Find where the given text appears and provide that cell's center as (x, y) coordinate. 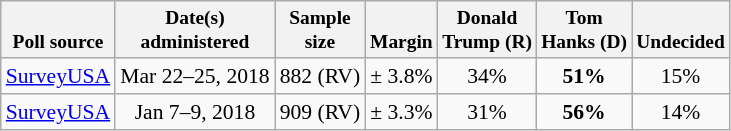
34% (488, 76)
DonaldTrump (R) (488, 30)
Samplesize (320, 30)
Margin (401, 30)
Date(s)administered (194, 30)
909 (RV) (320, 112)
Jan 7–9, 2018 (194, 112)
± 3.3% (401, 112)
31% (488, 112)
Mar 22–25, 2018 (194, 76)
± 3.8% (401, 76)
882 (RV) (320, 76)
14% (681, 112)
15% (681, 76)
56% (584, 112)
Undecided (681, 30)
51% (584, 76)
Poll source (58, 30)
TomHanks (D) (584, 30)
